Extract the [x, y] coordinate from the center of the cell holding the provided text.  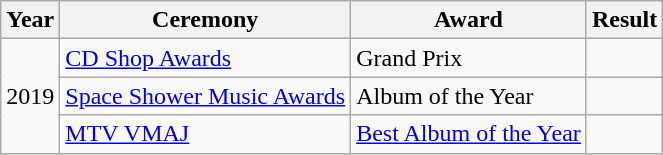
2019 [30, 96]
Award [469, 20]
MTV VMAJ [206, 134]
Ceremony [206, 20]
Year [30, 20]
Best Album of the Year [469, 134]
Grand Prix [469, 58]
Album of the Year [469, 96]
Result [624, 20]
Space Shower Music Awards [206, 96]
CD Shop Awards [206, 58]
